Extract the (X, Y) coordinate from the center of the cell holding the provided text.  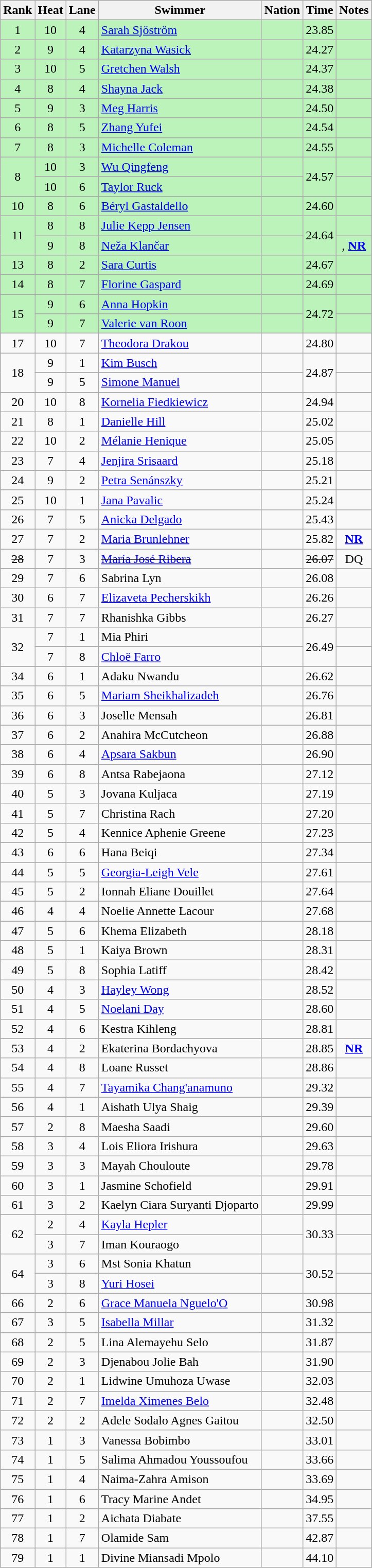
Christina Rach (180, 813)
María José Ribera (180, 558)
44 (17, 872)
25.21 (320, 480)
34.95 (320, 1499)
32 (17, 647)
28.42 (320, 970)
23.85 (320, 30)
29 (17, 578)
24.64 (320, 235)
Djenabou Jolie Bah (180, 1362)
79 (17, 1558)
56 (17, 1107)
Ekaterina Bordachyova (180, 1048)
Ionnah Eliane Douillet (180, 892)
29.99 (320, 1205)
Adaku Nwandu (180, 676)
13 (17, 265)
26.26 (320, 598)
57 (17, 1126)
24.80 (320, 343)
69 (17, 1362)
43 (17, 852)
Mia Phiri (180, 637)
28.86 (320, 1068)
Jana Pavalic (180, 500)
27.20 (320, 813)
61 (17, 1205)
24.60 (320, 206)
Maesha Saadi (180, 1126)
42.87 (320, 1538)
44.10 (320, 1558)
26.07 (320, 558)
58 (17, 1146)
26.81 (320, 715)
Kennice Aphenie Greene (180, 833)
Notes (354, 10)
Sarah Sjöström (180, 30)
15 (17, 314)
64 (17, 1274)
Loane Russet (180, 1068)
28.81 (320, 1029)
24.87 (320, 373)
17 (17, 343)
50 (17, 990)
45 (17, 892)
24.72 (320, 314)
29.32 (320, 1087)
Rhanishka Gibbs (180, 618)
Zhang Yufei (180, 128)
Hana Beiqi (180, 852)
28.52 (320, 990)
26.88 (320, 735)
25.24 (320, 500)
70 (17, 1381)
Salima Ahmadou Youssoufou (180, 1459)
Noelani Day (180, 1009)
47 (17, 931)
25.02 (320, 421)
Chloë Farro (180, 657)
29.39 (320, 1107)
26.27 (320, 618)
26.08 (320, 578)
26.62 (320, 676)
Jasmine Schofield (180, 1185)
24.37 (320, 69)
71 (17, 1401)
26 (17, 519)
26.76 (320, 696)
40 (17, 794)
28 (17, 558)
Elizaveta Pecherskikh (180, 598)
Swimmer (180, 10)
51 (17, 1009)
Mariam Sheikhalizadeh (180, 696)
36 (17, 715)
Lane (82, 10)
Kaiya Brown (180, 950)
Jovana Kuljaca (180, 794)
46 (17, 911)
37.55 (320, 1519)
Tayamika Chang'anamuno (180, 1087)
60 (17, 1185)
Anahira McCutcheon (180, 735)
27.12 (320, 774)
48 (17, 950)
Aishath Ulya Shaig (180, 1107)
30 (17, 598)
Simone Manuel (180, 382)
Grace Manuela Nguelo'O (180, 1303)
Apsara Sakbun (180, 754)
29.60 (320, 1126)
Michelle Coleman (180, 147)
24.54 (320, 128)
Olamide Sam (180, 1538)
34 (17, 676)
Maria Brunlehner (180, 539)
21 (17, 421)
42 (17, 833)
77 (17, 1519)
Kornelia Fiedkiewicz (180, 402)
25.18 (320, 461)
Sophia Latiff (180, 970)
24.38 (320, 89)
Theodora Drakou (180, 343)
31.90 (320, 1362)
23 (17, 461)
54 (17, 1068)
31.32 (320, 1323)
Meg Harris (180, 108)
66 (17, 1303)
Kestra Kihleng (180, 1029)
24.57 (320, 177)
74 (17, 1459)
27.34 (320, 852)
27.64 (320, 892)
27.23 (320, 833)
DQ (354, 558)
41 (17, 813)
Anna Hopkin (180, 304)
Jenjira Srisaard (180, 461)
Mst Sonia Khatun (180, 1264)
55 (17, 1087)
Mayah Chouloute (180, 1166)
Katarzyna Wasick (180, 49)
Aichata Diabate (180, 1519)
Kim Busch (180, 363)
28.18 (320, 931)
Kayla Hepler (180, 1225)
59 (17, 1166)
Valerie van Roon (180, 324)
Heat (50, 10)
30.52 (320, 1274)
Naima-Zahra Amison (180, 1479)
Lidwine Umuhoza Uwase (180, 1381)
31.87 (320, 1342)
76 (17, 1499)
Yuri Hosei (180, 1283)
Petra Senánszky (180, 480)
20 (17, 402)
Noelie Annette Lacour (180, 911)
68 (17, 1342)
30.98 (320, 1303)
32.50 (320, 1420)
Neža Klančar (180, 245)
29.78 (320, 1166)
Joselle Mensah (180, 715)
26.90 (320, 754)
67 (17, 1323)
Tracy Marine Andet (180, 1499)
Divine Miansadi Mpolo (180, 1558)
24.69 (320, 285)
27.61 (320, 872)
Lois Eliora Irishura (180, 1146)
30.33 (320, 1235)
Time (320, 10)
29.91 (320, 1185)
29.63 (320, 1146)
62 (17, 1235)
22 (17, 441)
Iman Kouraogo (180, 1244)
Khema Elizabeth (180, 931)
Kaelyn Ciara Suryanti Djoparto (180, 1205)
Béryl Gastaldello (180, 206)
14 (17, 285)
72 (17, 1420)
28.60 (320, 1009)
Wu Qingfeng (180, 167)
Lina Alemayehu Selo (180, 1342)
Danielle Hill (180, 421)
25.43 (320, 519)
24.67 (320, 265)
27 (17, 539)
24.27 (320, 49)
32.03 (320, 1381)
27.68 (320, 911)
25.82 (320, 539)
33.01 (320, 1440)
49 (17, 970)
28.85 (320, 1048)
73 (17, 1440)
Shayna Jack (180, 89)
24.50 (320, 108)
37 (17, 735)
Adele Sodalo Agnes Gaitou (180, 1420)
18 (17, 373)
Julie Kepp Jensen (180, 225)
28.31 (320, 950)
75 (17, 1479)
Gretchen Walsh (180, 69)
Sabrina Lyn (180, 578)
Anicka Delgado (180, 519)
Taylor Ruck (180, 186)
Nation (282, 10)
24.94 (320, 402)
24 (17, 480)
39 (17, 774)
Rank (17, 10)
Mélanie Henique (180, 441)
52 (17, 1029)
33.69 (320, 1479)
33.66 (320, 1459)
35 (17, 696)
Imelda Ximenes Belo (180, 1401)
32.48 (320, 1401)
Georgia-Leigh Vele (180, 872)
Sara Curtis (180, 265)
Florine Gaspard (180, 285)
11 (17, 235)
27.19 (320, 794)
25 (17, 500)
Isabella Millar (180, 1323)
53 (17, 1048)
31 (17, 618)
78 (17, 1538)
25.05 (320, 441)
, NR (354, 245)
Vanessa Bobimbo (180, 1440)
24.55 (320, 147)
Antsa Rabejaona (180, 774)
Hayley Wong (180, 990)
26.49 (320, 647)
38 (17, 754)
